Scan for the cell matching the given text and deliver its (X, Y) coordinate at center. 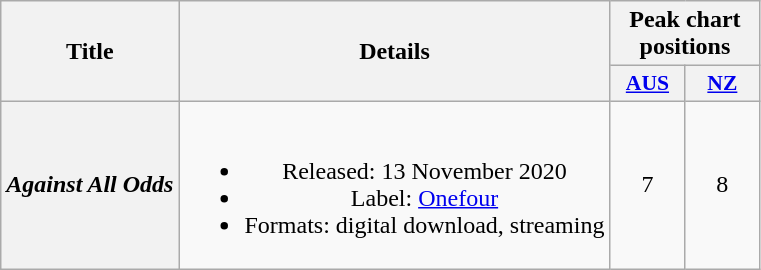
Title (90, 52)
Released: 13 November 2020Label: OnefourFormats: digital download, streaming (394, 184)
Against All Odds (90, 184)
7 (648, 184)
NZ (722, 84)
Peak chart positions (685, 34)
8 (722, 184)
Details (394, 52)
AUS (648, 84)
